Output the (X, Y) coordinate of the center of the cell containing the given text.  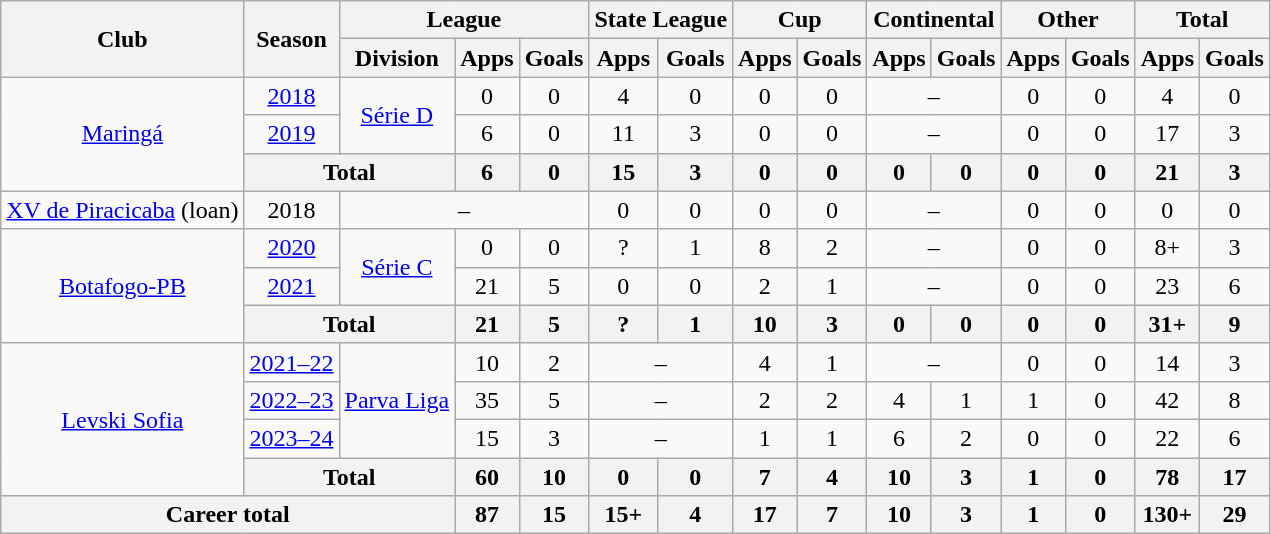
Maringá (122, 134)
29 (1235, 515)
23 (1167, 286)
Career total (228, 515)
Continental (934, 20)
35 (487, 400)
League (464, 20)
Levski Sofia (122, 419)
2019 (292, 134)
2020 (292, 248)
2021 (292, 286)
130+ (1167, 515)
2021–22 (292, 362)
78 (1167, 477)
Division (397, 58)
2022–23 (292, 400)
Botafogo-PB (122, 286)
11 (624, 134)
8+ (1167, 248)
Parva Liga (397, 400)
Série D (397, 115)
31+ (1167, 324)
Other (1068, 20)
XV de Piracicaba (loan) (122, 210)
60 (487, 477)
15+ (624, 515)
Série C (397, 267)
State League (661, 20)
42 (1167, 400)
87 (487, 515)
Club (122, 39)
14 (1167, 362)
Season (292, 39)
22 (1167, 438)
9 (1235, 324)
Cup (800, 20)
2023–24 (292, 438)
